Provide the (X, Y) coordinate of the cell's center where the given text is located.  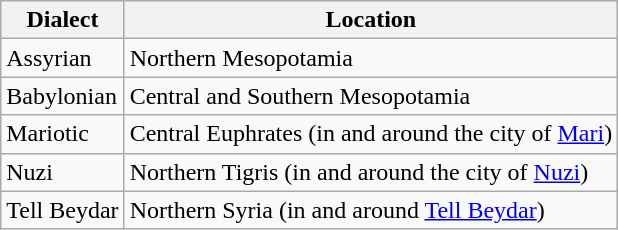
Northern Syria (in and around Tell Beydar) (371, 210)
Nuzi (62, 172)
Dialect (62, 20)
Central Euphrates (in and around the city of Mari) (371, 134)
Babylonian (62, 96)
Assyrian (62, 58)
Mariotic (62, 134)
Location (371, 20)
Northern Tigris (in and around the city of Nuzi) (371, 172)
Central and Southern Mesopotamia (371, 96)
Northern Mesopotamia (371, 58)
Tell Beydar (62, 210)
